Search for the cell housing the specified text and yield its (x, y) center coordinate. 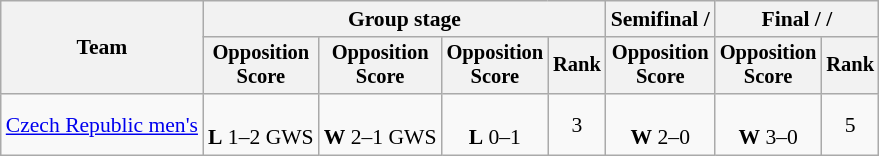
Czech Republic men's (102, 124)
L 0–1 (496, 124)
W 3–0 (768, 124)
3 (577, 124)
Semifinal / (660, 19)
5 (850, 124)
L 1–2 GWS (261, 124)
W 2–0 (660, 124)
Group stage (404, 19)
Team (102, 48)
W 2–1 GWS (380, 124)
Final / / (797, 19)
